Locate the cell with the specified text and output its (X, Y) center coordinate. 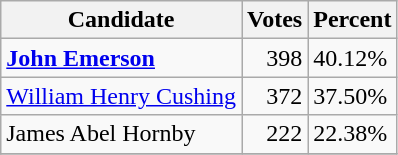
40.12% (352, 58)
222 (275, 134)
Votes (275, 20)
372 (275, 96)
Percent (352, 20)
James Abel Hornby (122, 134)
37.50% (352, 96)
John Emerson (122, 58)
Candidate (122, 20)
398 (275, 58)
22.38% (352, 134)
William Henry Cushing (122, 96)
